Extract the (x, y) coordinate from the center of the cell holding the provided text.  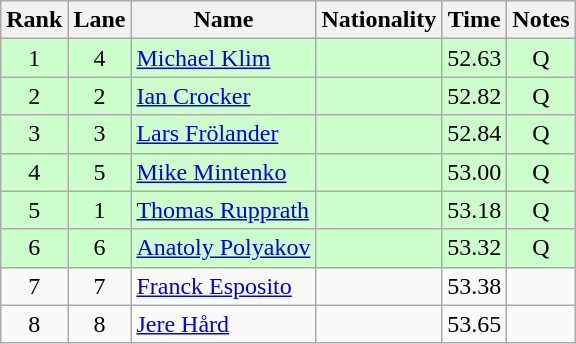
Time (474, 20)
Anatoly Polyakov (224, 248)
53.00 (474, 172)
Rank (34, 20)
53.18 (474, 210)
Michael Klim (224, 58)
53.32 (474, 248)
Jere Hård (224, 324)
Name (224, 20)
Thomas Rupprath (224, 210)
Notes (541, 20)
52.82 (474, 96)
Franck Esposito (224, 286)
Nationality (379, 20)
53.65 (474, 324)
52.63 (474, 58)
Mike Mintenko (224, 172)
Lane (100, 20)
Ian Crocker (224, 96)
52.84 (474, 134)
53.38 (474, 286)
Lars Frölander (224, 134)
